Return the (X, Y) coordinate for the center point of the cell that contains the specified text.  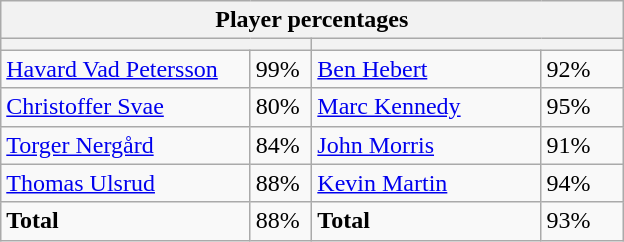
Christoffer Svae (126, 107)
95% (582, 107)
94% (582, 183)
99% (281, 69)
Havard Vad Petersson (126, 69)
91% (582, 145)
Torger Nergård (126, 145)
80% (281, 107)
Thomas Ulsrud (126, 183)
92% (582, 69)
Player percentages (312, 20)
Marc Kennedy (426, 107)
Kevin Martin (426, 183)
84% (281, 145)
93% (582, 221)
Ben Hebert (426, 69)
John Morris (426, 145)
